Find where the given text appears and provide that cell's center as (x, y) coordinate. 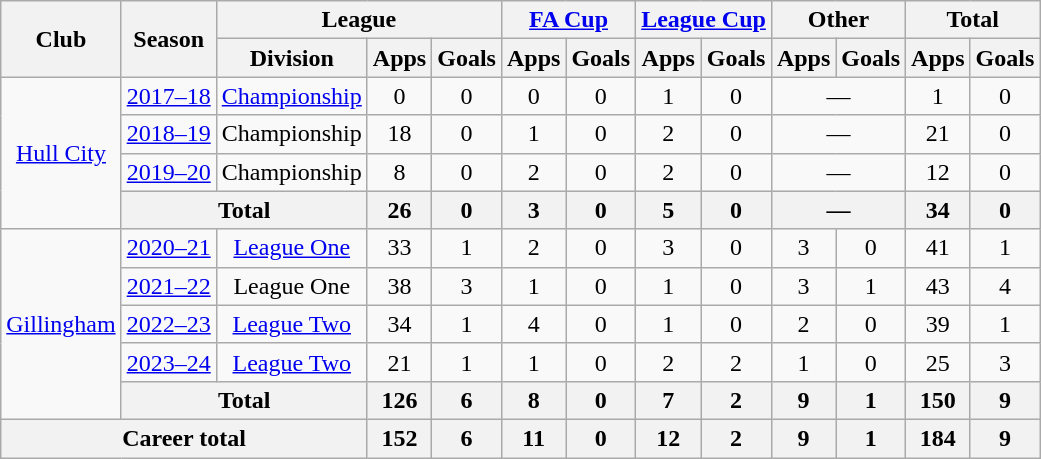
152 (399, 438)
League Cup (704, 20)
39 (938, 324)
Career total (184, 438)
2021–22 (168, 286)
150 (938, 400)
Club (61, 39)
26 (399, 210)
184 (938, 438)
7 (668, 400)
33 (399, 248)
126 (399, 400)
18 (399, 134)
2018–19 (168, 134)
38 (399, 286)
2020–21 (168, 248)
11 (533, 438)
FA Cup (568, 20)
2022–23 (168, 324)
25 (938, 362)
41 (938, 248)
Hull City (61, 153)
Division (292, 58)
2017–18 (168, 96)
5 (668, 210)
2019–20 (168, 172)
Gillingham (61, 324)
43 (938, 286)
Season (168, 39)
League (358, 20)
Other (838, 20)
2023–24 (168, 362)
